For the text-containing cell, return its midpoint in (X, Y) coordinate format. 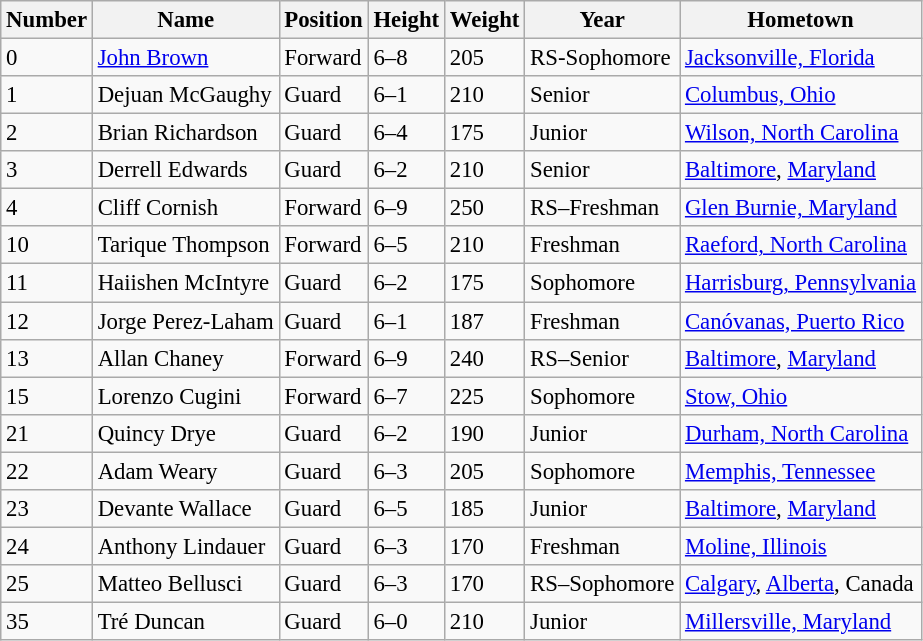
Millersville, Maryland (801, 621)
Cliff Cornish (186, 208)
Matteo Bellusci (186, 584)
21 (47, 433)
10 (47, 245)
Year (602, 20)
2 (47, 133)
250 (484, 208)
John Brown (186, 58)
3 (47, 170)
15 (47, 396)
Raeford, North Carolina (801, 245)
RS–Sophomore (602, 584)
Allan Chaney (186, 358)
185 (484, 509)
Calgary, Alberta, Canada (801, 584)
23 (47, 509)
190 (484, 433)
187 (484, 321)
Harrisburg, Pennsylvania (801, 283)
Derrell Edwards (186, 170)
Number (47, 20)
6–7 (406, 396)
Columbus, Ohio (801, 95)
Jorge Perez-Laham (186, 321)
24 (47, 546)
6–0 (406, 621)
Moline, Illinois (801, 546)
Lorenzo Cugini (186, 396)
Wilson, North Carolina (801, 133)
Adam Weary (186, 471)
240 (484, 358)
Brian Richardson (186, 133)
Devante Wallace (186, 509)
25 (47, 584)
Tré Duncan (186, 621)
Height (406, 20)
Weight (484, 20)
Dejuan McGaughy (186, 95)
Anthony Lindauer (186, 546)
Stow, Ohio (801, 396)
11 (47, 283)
0 (47, 58)
1 (47, 95)
Position (324, 20)
Durham, North Carolina (801, 433)
35 (47, 621)
RS-Sophomore (602, 58)
Canóvanas, Puerto Rico (801, 321)
Glen Burnie, Maryland (801, 208)
6–8 (406, 58)
Memphis, Tennessee (801, 471)
RS–Freshman (602, 208)
Tarique Thompson (186, 245)
Haiishen McIntyre (186, 283)
13 (47, 358)
225 (484, 396)
6–4 (406, 133)
22 (47, 471)
Hometown (801, 20)
12 (47, 321)
Quincy Drye (186, 433)
Jacksonville, Florida (801, 58)
RS–Senior (602, 358)
Name (186, 20)
4 (47, 208)
